Find where the given text appears and provide that cell's center as (X, Y) coordinate. 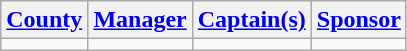
Sponsor (358, 20)
Captain(s) (252, 20)
Manager (140, 20)
County (44, 20)
